Pinpoint the cell where the given text exists, returning its [x, y] midpoint coordinate. 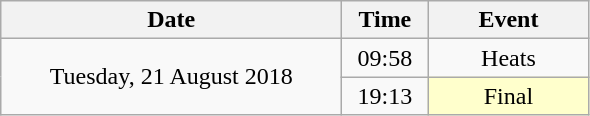
Heats [508, 58]
19:13 [385, 96]
09:58 [385, 58]
Tuesday, 21 August 2018 [172, 77]
Final [508, 96]
Time [385, 20]
Date [172, 20]
Event [508, 20]
